Extract the (X, Y) coordinate from the center of the cell holding the provided text.  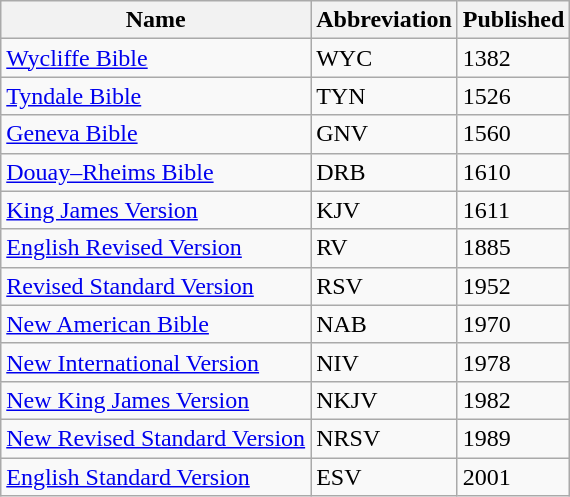
Abbreviation (384, 20)
KJV (384, 210)
Published (513, 20)
New Revised Standard Version (156, 438)
1382 (513, 58)
Tyndale Bible (156, 96)
New American Bible (156, 324)
Wycliffe Bible (156, 58)
1885 (513, 248)
TYN (384, 96)
1610 (513, 172)
English Revised Version (156, 248)
1982 (513, 400)
1989 (513, 438)
1970 (513, 324)
1526 (513, 96)
Name (156, 20)
Douay–Rheims Bible (156, 172)
Geneva Bible (156, 134)
New International Version (156, 362)
English Standard Version (156, 477)
1952 (513, 286)
NRSV (384, 438)
1560 (513, 134)
ESV (384, 477)
DRB (384, 172)
NAB (384, 324)
RSV (384, 286)
GNV (384, 134)
NKJV (384, 400)
RV (384, 248)
1978 (513, 362)
Revised Standard Version (156, 286)
NIV (384, 362)
WYC (384, 58)
1611 (513, 210)
New King James Version (156, 400)
King James Version (156, 210)
2001 (513, 477)
